Output the [x, y] coordinate of the center of the cell containing the given text.  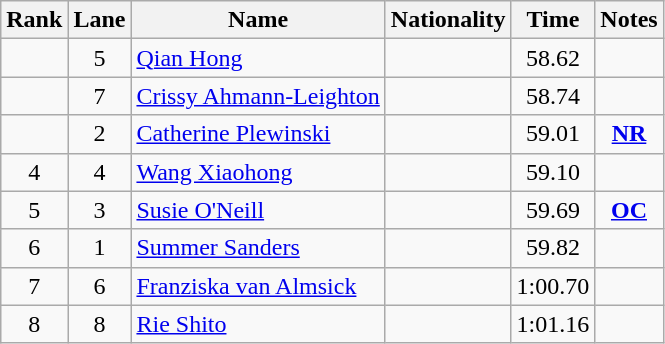
Summer Sanders [258, 248]
59.82 [553, 248]
OC [629, 210]
Nationality [448, 20]
Wang Xiaohong [258, 172]
Lane [100, 20]
Franziska van Almsick [258, 286]
Time [553, 20]
2 [100, 134]
58.62 [553, 58]
Rank [34, 20]
Name [258, 20]
Susie O'Neill [258, 210]
Catherine Plewinski [258, 134]
58.74 [553, 96]
Notes [629, 20]
Crissy Ahmann-Leighton [258, 96]
Qian Hong [258, 58]
1:01.16 [553, 324]
59.10 [553, 172]
59.69 [553, 210]
1:00.70 [553, 286]
59.01 [553, 134]
NR [629, 134]
3 [100, 210]
1 [100, 248]
Rie Shito [258, 324]
